Identify which cell holds the provided text, then report its [X, Y] central coordinate. 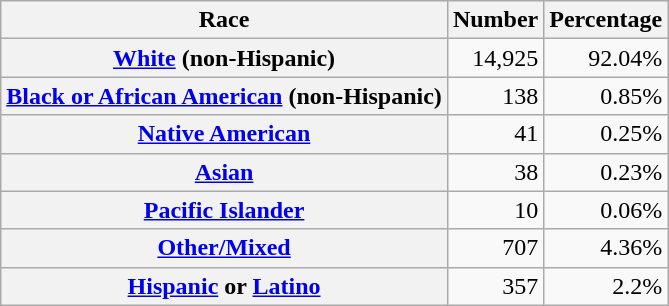
138 [495, 96]
0.85% [606, 96]
Percentage [606, 20]
0.25% [606, 134]
Race [224, 20]
Other/Mixed [224, 248]
White (non-Hispanic) [224, 58]
38 [495, 172]
Pacific Islander [224, 210]
10 [495, 210]
707 [495, 248]
92.04% [606, 58]
Native American [224, 134]
Black or African American (non-Hispanic) [224, 96]
357 [495, 286]
0.23% [606, 172]
41 [495, 134]
14,925 [495, 58]
2.2% [606, 286]
4.36% [606, 248]
0.06% [606, 210]
Number [495, 20]
Asian [224, 172]
Hispanic or Latino [224, 286]
